Capture the cell that displays the provided text and extract its (X, Y) central coordinate. 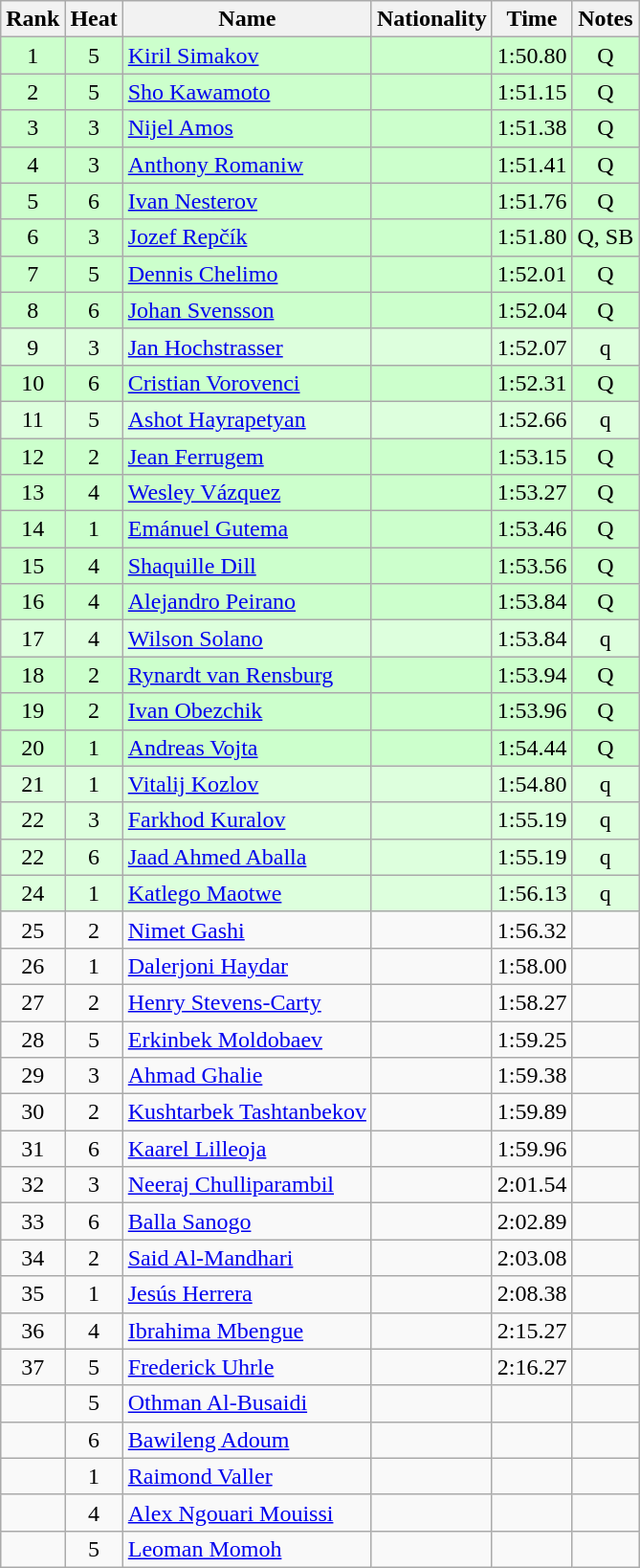
Sho Kawamoto (247, 92)
Kiril Simakov (247, 56)
Alejandro Peirano (247, 602)
1:50.80 (532, 56)
2:15.27 (532, 1331)
26 (33, 966)
Raimond Valler (247, 1476)
Ashot Hayrapetyan (247, 419)
Wesley Vázquez (247, 493)
29 (33, 1076)
Rank (33, 19)
7 (33, 274)
Name (247, 19)
12 (33, 457)
2:02.89 (532, 1221)
20 (33, 748)
Said Al-Mandhari (247, 1258)
Jaad Ahmed Aballa (247, 857)
31 (33, 1149)
Q, SB (606, 237)
1:53.46 (532, 529)
Bawileng Adoum (247, 1440)
Vitalij Kozlov (247, 784)
1:58.00 (532, 966)
1:51.41 (532, 165)
2:08.38 (532, 1294)
34 (33, 1258)
1:52.31 (532, 383)
Shaquille Dill (247, 566)
Neeraj Chulliparambil (247, 1185)
1:51.15 (532, 92)
Farkhod Kuralov (247, 820)
32 (33, 1185)
1:56.13 (532, 893)
Emánuel Gutema (247, 529)
1:59.38 (532, 1076)
16 (33, 602)
15 (33, 566)
Andreas Vojta (247, 748)
14 (33, 529)
1:53.27 (532, 493)
Alex Ngouari Mouissi (247, 1512)
2:03.08 (532, 1258)
17 (33, 638)
Jesús Herrera (247, 1294)
Kushtarbek Tashtanbekov (247, 1112)
1:56.32 (532, 930)
1:53.96 (532, 711)
Nationality (431, 19)
1:52.01 (532, 274)
1:53.15 (532, 457)
Dalerjoni Haydar (247, 966)
1:51.80 (532, 237)
Time (532, 19)
13 (33, 493)
27 (33, 1002)
10 (33, 383)
Cristian Vorovenci (247, 383)
Ivan Obezchik (247, 711)
28 (33, 1039)
1:52.07 (532, 347)
Jan Hochstrasser (247, 347)
8 (33, 310)
25 (33, 930)
Heat (94, 19)
1:59.89 (532, 1112)
9 (33, 347)
1:59.96 (532, 1149)
19 (33, 711)
2:16.27 (532, 1367)
Ibrahima Mbengue (247, 1331)
35 (33, 1294)
37 (33, 1367)
Jean Ferrugem (247, 457)
1:51.38 (532, 128)
Notes (606, 19)
1:54.44 (532, 748)
Rynardt van Rensburg (247, 675)
1:53.56 (532, 566)
Nimet Gashi (247, 930)
Wilson Solano (247, 638)
1:53.94 (532, 675)
1:51.76 (532, 201)
Johan Svensson (247, 310)
Henry Stevens-Carty (247, 1002)
1:54.80 (532, 784)
Nijel Amos (247, 128)
1:59.25 (532, 1039)
Ahmad Ghalie (247, 1076)
33 (33, 1221)
Kaarel Lilleoja (247, 1149)
36 (33, 1331)
24 (33, 893)
Dennis Chelimo (247, 274)
30 (33, 1112)
Othman Al-Busaidi (247, 1403)
1:52.04 (532, 310)
1:52.66 (532, 419)
18 (33, 675)
Anthony Romaniw (247, 165)
2:01.54 (532, 1185)
11 (33, 419)
Leoman Momoh (247, 1549)
Katlego Maotwe (247, 893)
Frederick Uhrle (247, 1367)
21 (33, 784)
Erkinbek Moldobaev (247, 1039)
Jozef Repčík (247, 237)
Balla Sanogo (247, 1221)
Ivan Nesterov (247, 201)
1:58.27 (532, 1002)
